Find where the given text appears and provide that cell's center as [x, y] coordinate. 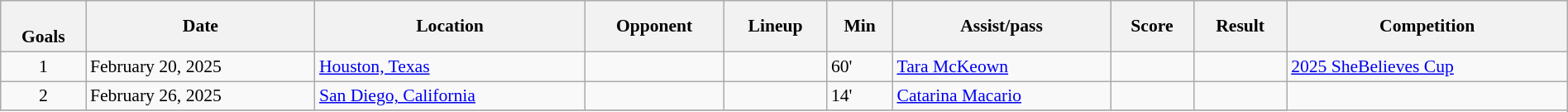
February 26, 2025 [200, 96]
Goals [43, 27]
Date [200, 27]
14' [860, 96]
Assist/pass [1001, 27]
2 [43, 96]
San Diego, California [450, 96]
60' [860, 66]
Catarina Macario [1001, 96]
Score [1152, 27]
Location [450, 27]
1 [43, 66]
Competition [1427, 27]
February 20, 2025 [200, 66]
Houston, Texas [450, 66]
Tara McKeown [1001, 66]
Opponent [654, 27]
Min [860, 27]
Lineup [776, 27]
2025 SheBelieves Cup [1427, 66]
Result [1241, 27]
